Determine the [X, Y] coordinate at the center of the cell enclosing the given text.  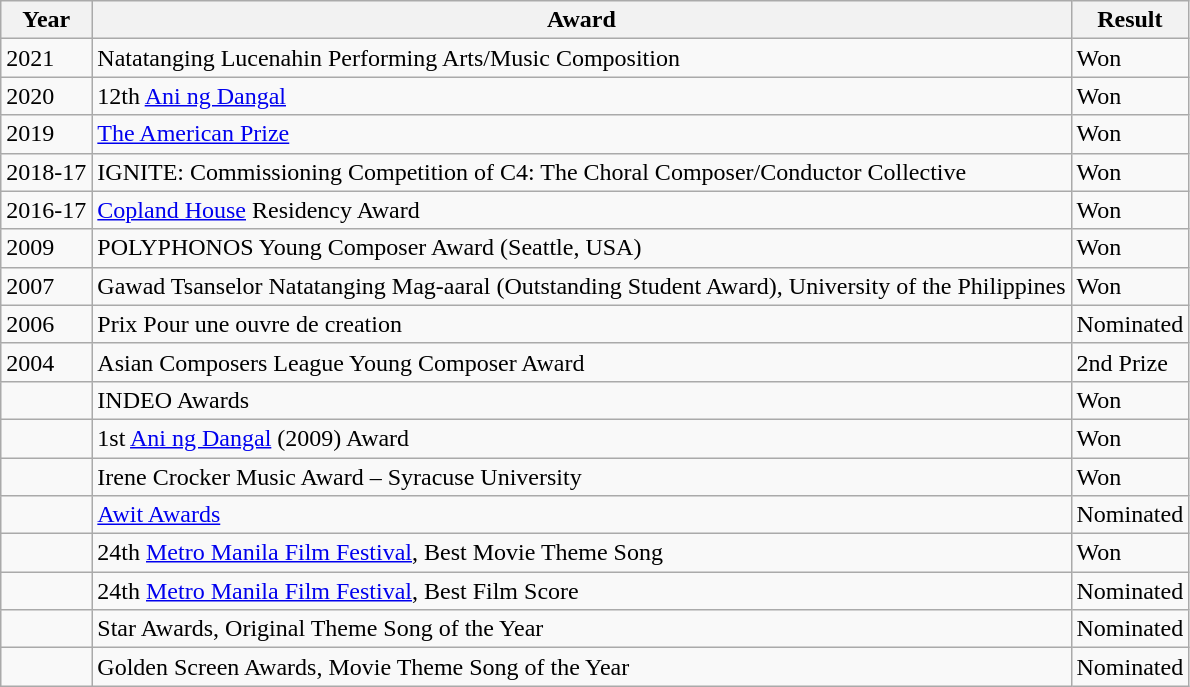
Gawad Tsanselor Natatanging Mag-aaral (Outstanding Student Award), University of the Philippines [582, 286]
24th Metro Manila Film Festival, Best Movie Theme Song [582, 553]
2021 [46, 58]
INDEO Awards [582, 400]
The American Prize [582, 134]
2019 [46, 134]
2nd Prize [1130, 362]
Copland House Residency Award [582, 210]
2007 [46, 286]
12th Ani ng Dangal [582, 96]
Prix Pour une ouvre de creation [582, 324]
2016-17 [46, 210]
Year [46, 20]
Golden Screen Awards, Movie Theme Song of the Year [582, 667]
Irene Crocker Music Award – Syracuse University [582, 477]
2018-17 [46, 172]
1st Ani ng Dangal (2009) Award [582, 438]
2009 [46, 248]
Award [582, 20]
2006 [46, 324]
IGNITE: Commissioning Competition of C4: The Choral Composer/Conductor Collective [582, 172]
Awit Awards [582, 515]
Asian Composers League Young Composer Award [582, 362]
24th Metro Manila Film Festival, Best Film Score [582, 591]
2004 [46, 362]
Result [1130, 20]
2020 [46, 96]
POLYPHONOS Young Composer Award (Seattle, USA) [582, 248]
Star Awards, Original Theme Song of the Year [582, 629]
Natatanging Lucenahin Performing Arts/Music Composition [582, 58]
